Identify which cell holds the provided text, then report its [x, y] central coordinate. 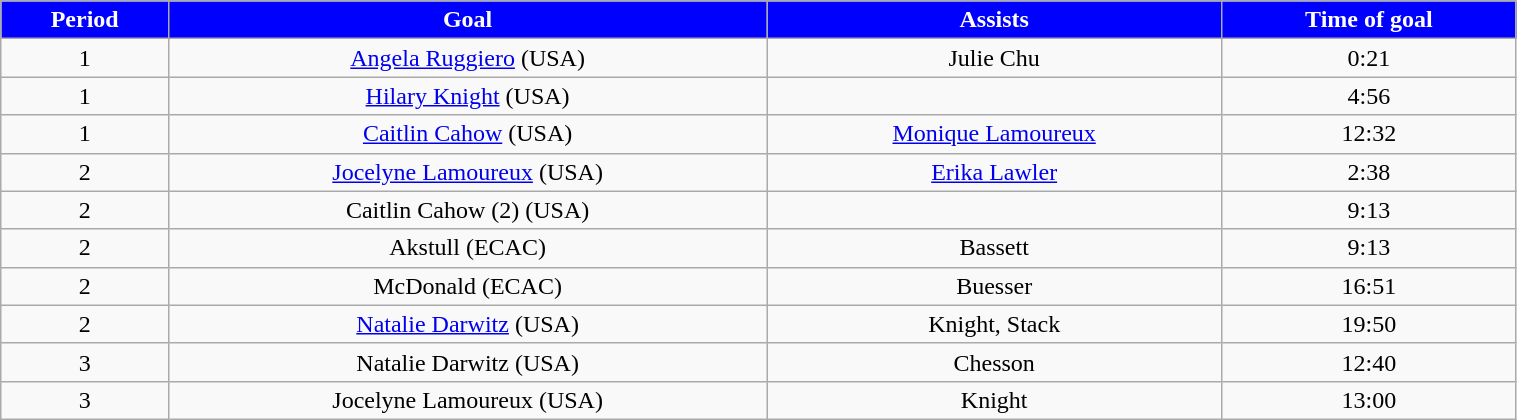
Knight [994, 400]
2:38 [1369, 172]
13:00 [1369, 400]
Caitlin Cahow (USA) [468, 134]
McDonald (ECAC) [468, 286]
Angela Ruggiero (USA) [468, 58]
12:32 [1369, 134]
Hilary Knight (USA) [468, 96]
Caitlin Cahow (2) (USA) [468, 210]
Goal [468, 20]
Monique Lamoureux [994, 134]
Bassett [994, 248]
4:56 [1369, 96]
Akstull (ECAC) [468, 248]
Time of goal [1369, 20]
19:50 [1369, 324]
Period [85, 20]
0:21 [1369, 58]
Buesser [994, 286]
Erika Lawler [994, 172]
12:40 [1369, 362]
Assists [994, 20]
Knight, Stack [994, 324]
Julie Chu [994, 58]
Chesson [994, 362]
16:51 [1369, 286]
